Return (x, y) of the center of cell containing provided text 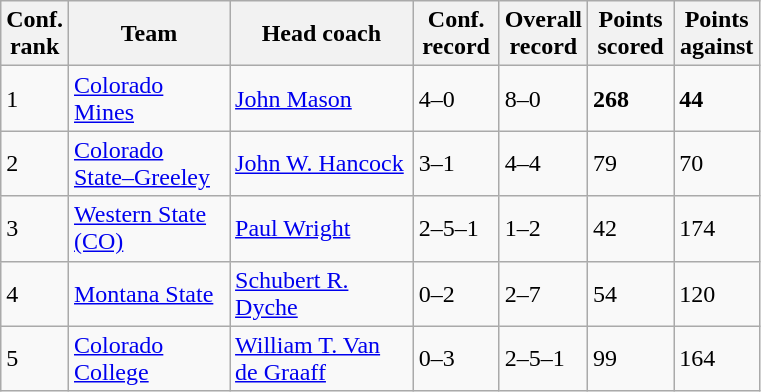
4 (35, 294)
Colorado College (148, 358)
John W. Hancock (322, 164)
Points against (717, 34)
99 (631, 358)
5 (35, 358)
Paul Wright (322, 228)
1–2 (543, 228)
2 (35, 164)
4–4 (543, 164)
120 (717, 294)
Western State (CO) (148, 228)
4–0 (456, 98)
John Mason (322, 98)
Head coach (322, 34)
268 (631, 98)
Overall record (543, 34)
Conf. rank (35, 34)
0–3 (456, 358)
Colorado Mines (148, 98)
54 (631, 294)
70 (717, 164)
44 (717, 98)
Schubert R. Dyche (322, 294)
Montana State (148, 294)
0–2 (456, 294)
2–7 (543, 294)
Points scored (631, 34)
8–0 (543, 98)
79 (631, 164)
Team (148, 34)
3 (35, 228)
Conf. record (456, 34)
1 (35, 98)
3–1 (456, 164)
William T. Van de Graaff (322, 358)
164 (717, 358)
42 (631, 228)
174 (717, 228)
Colorado State–Greeley (148, 164)
